Identify which cell holds the provided text, then report its [X, Y] central coordinate. 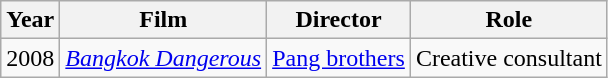
Creative consultant [508, 58]
Role [508, 20]
Year [30, 20]
Film [164, 20]
Director [339, 20]
Bangkok Dangerous [164, 58]
2008 [30, 58]
Pang brothers [339, 58]
